Return (X, Y) of the center of cell containing provided text 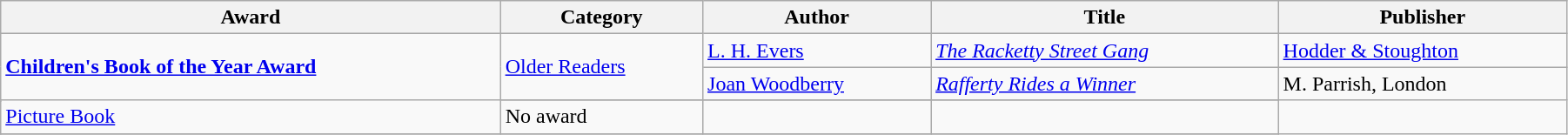
Award (251, 17)
Joan Woodberry (817, 84)
Older Readers (601, 67)
Children's Book of the Year Award (251, 67)
No award (601, 117)
The Racketty Street Gang (1105, 51)
Picture Book (251, 117)
Author (817, 17)
Hodder & Stoughton (1422, 51)
Title (1105, 17)
L. H. Evers (817, 51)
Category (601, 17)
Publisher (1422, 17)
Rafferty Rides a Winner (1105, 84)
M. Parrish, London (1422, 84)
